For the text-containing cell, return its midpoint in (X, Y) coordinate format. 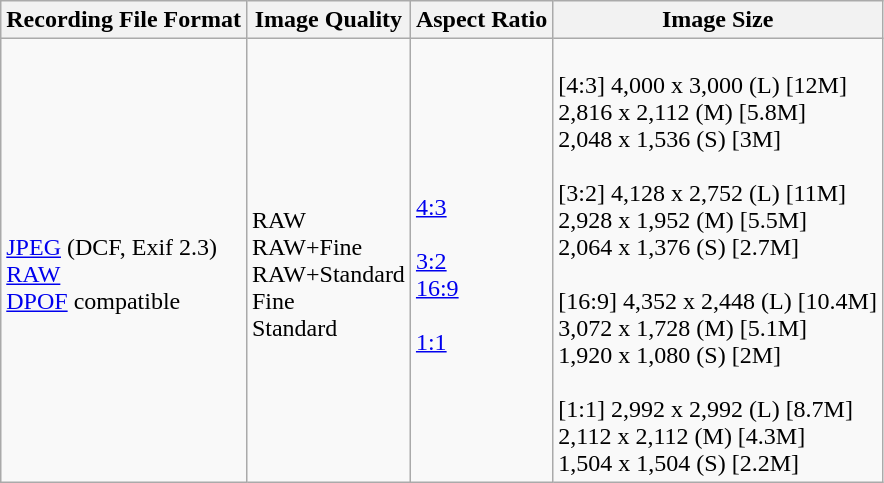
JPEG (DCF, Exif 2.3) RAW DPOF compatible (124, 260)
Image Quality (328, 20)
Aspect Ratio (481, 20)
4:3 3:216:9 1:1 (481, 260)
Image Size (718, 20)
Recording File Format (124, 20)
RAW RAW+Fine RAW+Standard Fine Standard (328, 260)
